From the cell containing the given text, extract its center point as [x, y] coordinate. 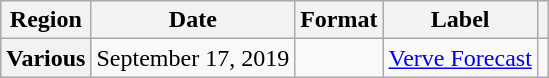
Date [193, 20]
Verve Forecast [460, 58]
Label [460, 20]
Various [46, 58]
Region [46, 20]
Format [339, 20]
September 17, 2019 [193, 58]
